Provide the [X, Y] coordinate of the cell's center where the given text is located.  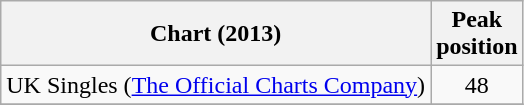
48 [477, 85]
Peakposition [477, 34]
UK Singles (The Official Charts Company) [216, 85]
Chart (2013) [216, 34]
